Scan for the cell matching the given text and deliver its (X, Y) coordinate at center. 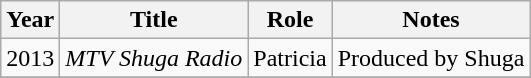
2013 (30, 58)
MTV Shuga Radio (154, 58)
Notes (431, 20)
Year (30, 20)
Role (290, 20)
Produced by Shuga (431, 58)
Title (154, 20)
Patricia (290, 58)
